Return the (X, Y) coordinate for the center point of the cell that contains the specified text.  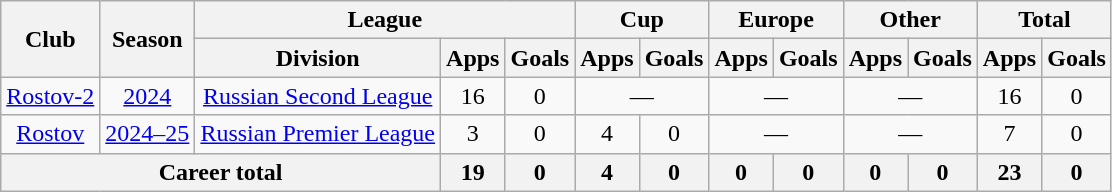
League (385, 20)
Division (318, 58)
2024–25 (148, 134)
Rostov (50, 134)
Club (50, 39)
Career total (221, 172)
Russian Premier League (318, 134)
23 (1009, 172)
3 (473, 134)
7 (1009, 134)
Europe (776, 20)
2024 (148, 96)
Russian Second League (318, 96)
19 (473, 172)
Cup (642, 20)
Rostov-2 (50, 96)
Other (910, 20)
Total (1044, 20)
Season (148, 39)
